Scan for the cell matching the given text and deliver its [X, Y] coordinate at center. 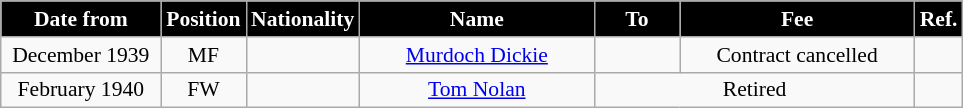
December 1939 [81, 55]
Contract cancelled [798, 55]
To [636, 19]
FW [204, 90]
Fee [798, 19]
Name [476, 19]
MF [204, 55]
Retired [754, 90]
Murdoch Dickie [476, 55]
Ref. [939, 19]
Position [204, 19]
Date from [81, 19]
Nationality [302, 19]
Tom Nolan [476, 90]
February 1940 [81, 90]
